Output the [X, Y] coordinate of the center of the cell containing the given text.  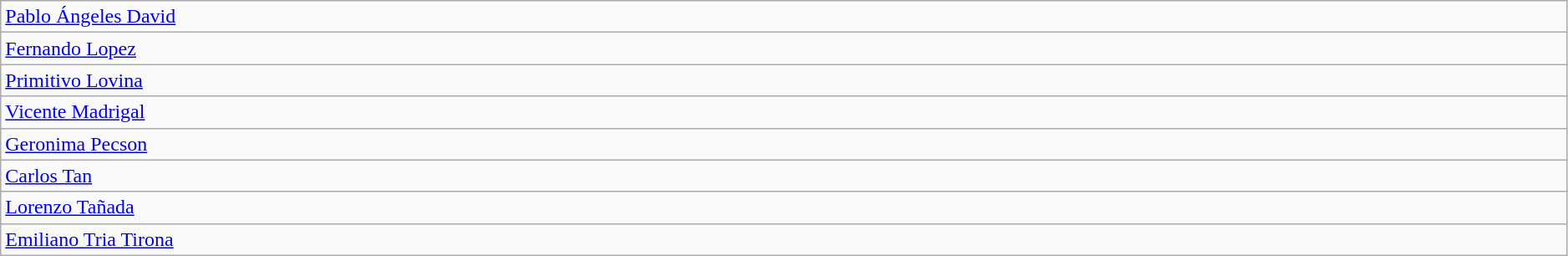
Pablo Ángeles David [784, 17]
Primitivo Lovina [784, 80]
Geronima Pecson [784, 144]
Emiliano Tria Tirona [784, 239]
Lorenzo Tañada [784, 207]
Carlos Tan [784, 176]
Vicente Madrigal [784, 112]
Fernando Lopez [784, 49]
